Scan for the cell matching the given text and deliver its (X, Y) coordinate at center. 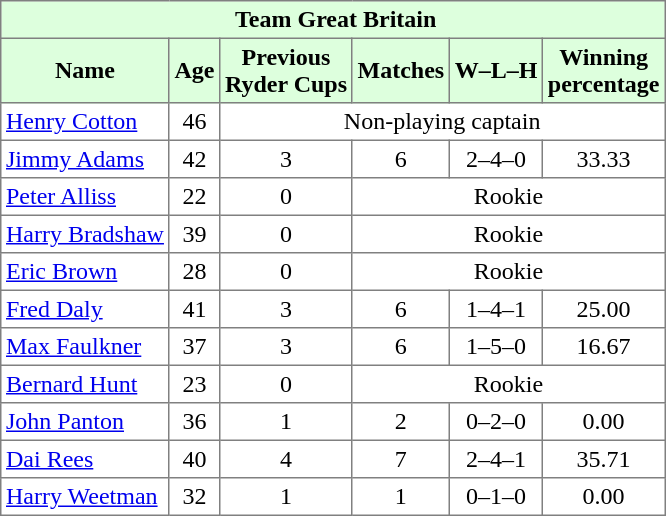
PreviousRyder Cups (286, 70)
35.71 (604, 459)
Fred Daly (85, 309)
0–2–0 (496, 422)
Jimmy Adams (85, 159)
Winningpercentage (604, 70)
28 (194, 272)
Name (85, 70)
32 (194, 497)
46 (194, 122)
Age (194, 70)
39 (194, 234)
Henry Cotton (85, 122)
2–4–1 (496, 459)
Matches (400, 70)
0–1–0 (496, 497)
42 (194, 159)
Harry Bradshaw (85, 234)
Eric Brown (85, 272)
7 (400, 459)
25.00 (604, 309)
Team Great Britain (333, 20)
Bernard Hunt (85, 384)
W–L–H (496, 70)
41 (194, 309)
Max Faulkner (85, 347)
36 (194, 422)
Peter Alliss (85, 197)
1–5–0 (496, 347)
John Panton (85, 422)
Dai Rees (85, 459)
4 (286, 459)
37 (194, 347)
1–4–1 (496, 309)
16.67 (604, 347)
Harry Weetman (85, 497)
23 (194, 384)
2–4–0 (496, 159)
40 (194, 459)
22 (194, 197)
2 (400, 422)
Non-playing captain (442, 122)
33.33 (604, 159)
